Extract the [X, Y] coordinate from the center of the cell holding the provided text.  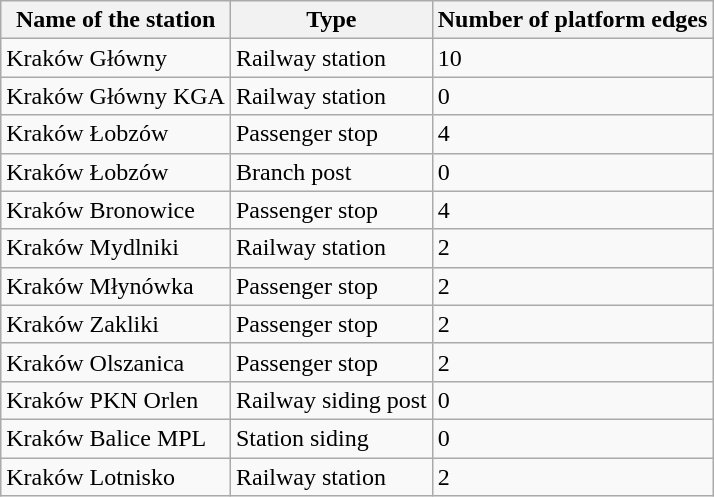
Kraków Główny KGA [116, 96]
Kraków PKN Orlen [116, 400]
Branch post [331, 172]
Railway siding post [331, 400]
Kraków Olszanica [116, 362]
Station siding [331, 438]
Kraków Bronowice [116, 210]
Type [331, 20]
Kraków Młynówka [116, 286]
Number of platform edges [572, 20]
Kraków Mydlniki [116, 248]
Name of the station [116, 20]
Kraków Lotnisko [116, 477]
Kraków Zakliki [116, 324]
10 [572, 58]
Kraków Główny [116, 58]
Kraków Balice MPL [116, 438]
